Pinpoint the cell where the given text exists, returning its (x, y) midpoint coordinate. 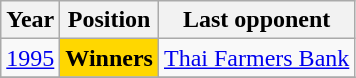
Last opponent (256, 20)
Year (30, 20)
1995 (30, 58)
Thai Farmers Bank (256, 58)
Position (110, 20)
Winners (110, 58)
